Locate the cell with the specified text and output its [x, y] center coordinate. 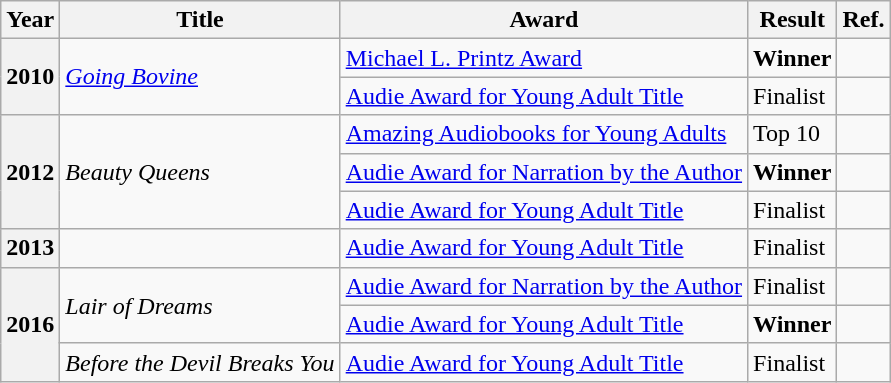
Year [30, 20]
Ref. [864, 20]
Michael L. Printz Award [544, 58]
Before the Devil Breaks You [200, 362]
2012 [30, 172]
Beauty Queens [200, 172]
2010 [30, 77]
Top 10 [792, 134]
Award [544, 20]
2013 [30, 248]
Lair of Dreams [200, 305]
Title [200, 20]
Result [792, 20]
Amazing Audiobooks for Young Adults [544, 134]
Going Bovine [200, 77]
2016 [30, 324]
